Extract the (X, Y) coordinate from the center of the cell holding the provided text.  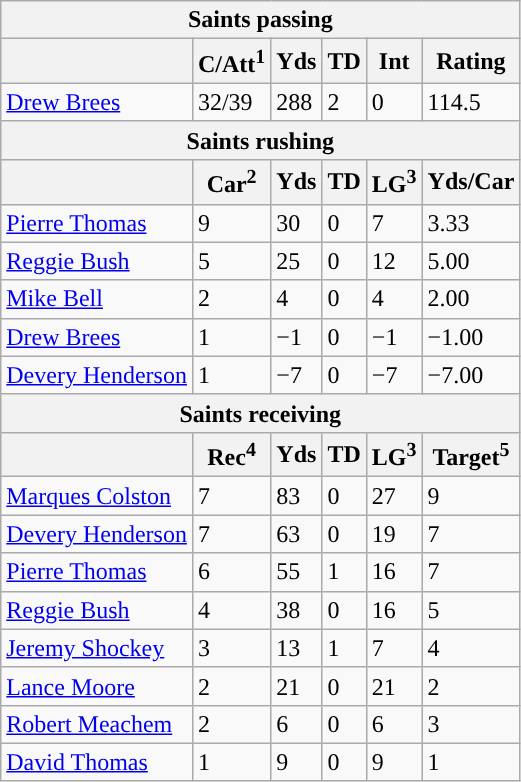
Robert Meachem (97, 724)
3.33 (471, 223)
83 (296, 496)
2.00 (471, 299)
Yds/Car (471, 182)
Jeremy Shockey (97, 648)
13 (296, 648)
32/39 (231, 102)
38 (296, 610)
63 (296, 534)
Rating (471, 62)
114.5 (471, 102)
C/Att1 (231, 62)
−1.00 (471, 337)
19 (394, 534)
Rec4 (231, 454)
−7.00 (471, 375)
Target5 (471, 454)
55 (296, 572)
25 (296, 261)
12 (394, 261)
5.00 (471, 261)
Lance Moore (97, 686)
Car2 (231, 182)
Int (394, 62)
Marques Colston (97, 496)
Saints rushing (260, 140)
27 (394, 496)
Saints passing (260, 20)
David Thomas (97, 762)
Saints receiving (260, 413)
Mike Bell (97, 299)
30 (296, 223)
288 (296, 102)
